From the cell containing the given text, extract its center point as [X, Y] coordinate. 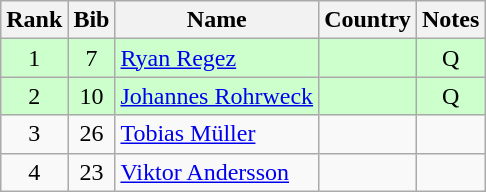
23 [92, 172]
7 [92, 58]
Name [217, 20]
1 [34, 58]
4 [34, 172]
Tobias Müller [217, 134]
Notes [450, 20]
Rank [34, 20]
10 [92, 96]
Viktor Andersson [217, 172]
26 [92, 134]
Johannes Rohrweck [217, 96]
Country [368, 20]
3 [34, 134]
Bib [92, 20]
2 [34, 96]
Ryan Regez [217, 58]
